Return [x, y] of the center of cell containing provided text 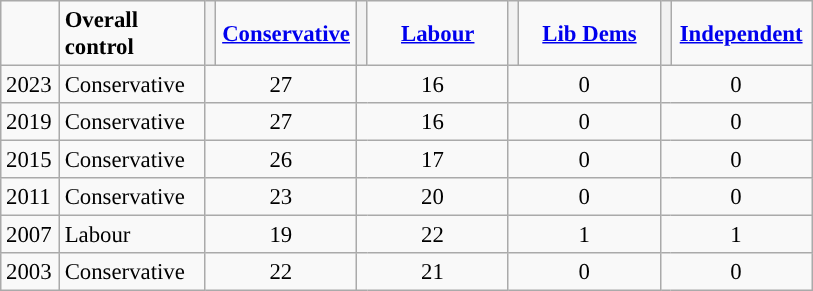
Independent [742, 34]
22 [433, 235]
20 [433, 197]
17 [433, 160]
Lib Dems [590, 34]
19 [281, 235]
2023 [30, 85]
26 [281, 160]
2019 [30, 122]
23 [281, 197]
2011 [30, 197]
2015 [30, 160]
2007 [30, 235]
Overall control [132, 34]
